Determine the [x, y] coordinate at the center of the cell enclosing the given text.  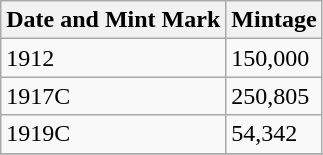
1919C [114, 134]
1912 [114, 58]
Mintage [274, 20]
1917C [114, 96]
Date and Mint Mark [114, 20]
150,000 [274, 58]
250,805 [274, 96]
54,342 [274, 134]
